Locate the cell with the specified text and output its [x, y] center coordinate. 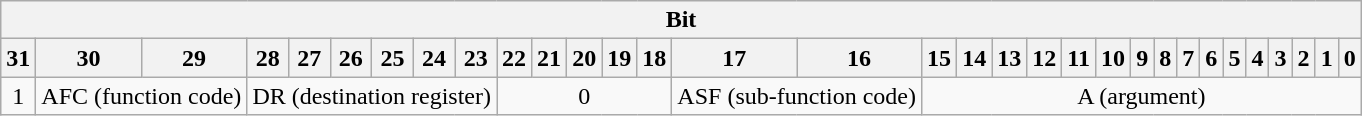
25 [393, 58]
19 [620, 58]
30 [89, 58]
21 [550, 58]
20 [584, 58]
12 [1044, 58]
18 [654, 58]
4 [1258, 58]
27 [309, 58]
10 [1114, 58]
22 [514, 58]
14 [974, 58]
2 [1304, 58]
16 [860, 58]
13 [1010, 58]
29 [194, 58]
8 [1166, 58]
6 [1212, 58]
DR (destination register) [372, 96]
31 [18, 58]
26 [351, 58]
A (argument) [1142, 96]
ASF (sub-function code) [797, 96]
15 [940, 58]
AFC (function code) [142, 96]
7 [1188, 58]
23 [476, 58]
11 [1079, 58]
Bit [681, 20]
3 [1280, 58]
24 [434, 58]
5 [1234, 58]
17 [734, 58]
28 [268, 58]
9 [1142, 58]
